Capture the cell that displays the provided text and extract its [x, y] central coordinate. 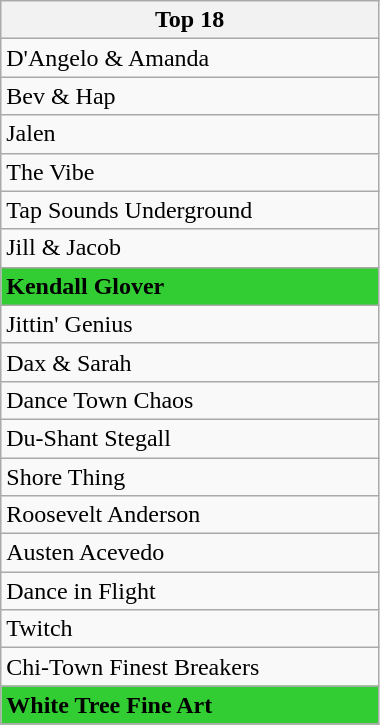
Kendall Glover [190, 286]
Austen Acevedo [190, 553]
Jittin' Genius [190, 324]
Dance in Flight [190, 591]
Du-Shant Stegall [190, 438]
Jill & Jacob [190, 248]
The Vibe [190, 172]
Dance Town Chaos [190, 400]
D'Angelo & Amanda [190, 58]
Chi-Town Finest Breakers [190, 667]
Top 18 [190, 20]
Roosevelt Anderson [190, 515]
Tap Sounds Underground [190, 210]
Jalen [190, 134]
White Tree Fine Art [190, 705]
Shore Thing [190, 477]
Dax & Sarah [190, 362]
Bev & Hap [190, 96]
Twitch [190, 629]
